Identify which cell holds the provided text, then report its (x, y) central coordinate. 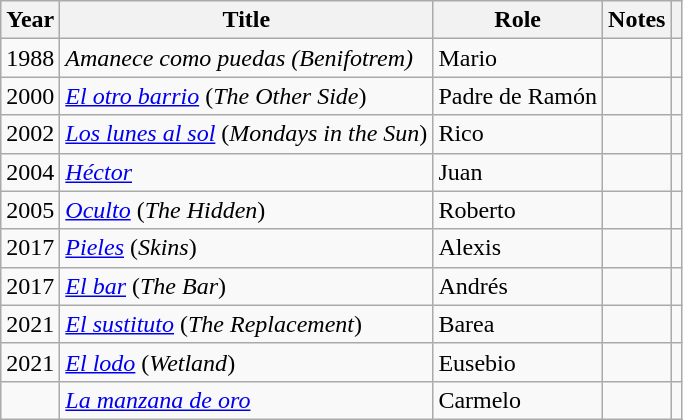
El bar (The Bar) (246, 286)
2002 (30, 134)
Los lunes al sol (Mondays in the Sun) (246, 134)
Carmelo (518, 400)
El otro barrio (The Other Side) (246, 96)
Alexis (518, 248)
Role (518, 20)
1988 (30, 58)
Héctor (246, 172)
Oculto (The Hidden) (246, 210)
Mario (518, 58)
Andrés (518, 286)
Pieles (Skins) (246, 248)
Rico (518, 134)
Barea (518, 324)
Juan (518, 172)
2004 (30, 172)
Roberto (518, 210)
Notes (637, 20)
Title (246, 20)
2000 (30, 96)
Amanece como puedas (Benifotrem) (246, 58)
La manzana de oro (246, 400)
Eusebio (518, 362)
Padre de Ramón (518, 96)
2005 (30, 210)
Year (30, 20)
El sustituto (The Replacement) (246, 324)
El lodo (Wetland) (246, 362)
